Locate the cell with the specified text and output its [x, y] center coordinate. 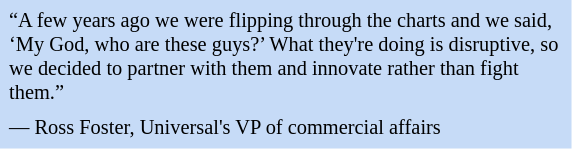
— Ross Foster, Universal's VP of commercial affairs [286, 128]
